Search for the cell housing the specified text and yield its (x, y) center coordinate. 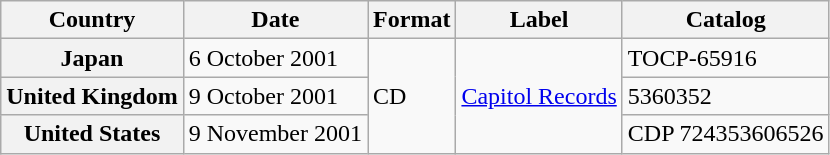
9 October 2001 (275, 96)
United Kingdom (92, 96)
5360352 (726, 96)
United States (92, 134)
Country (92, 20)
TOCP-65916 (726, 58)
CDP 724353606526 (726, 134)
Label (539, 20)
Capitol Records (539, 96)
6 October 2001 (275, 58)
CD (412, 96)
9 November 2001 (275, 134)
Catalog (726, 20)
Date (275, 20)
Format (412, 20)
Japan (92, 58)
